From the cell containing the given text, extract its center point as (X, Y) coordinate. 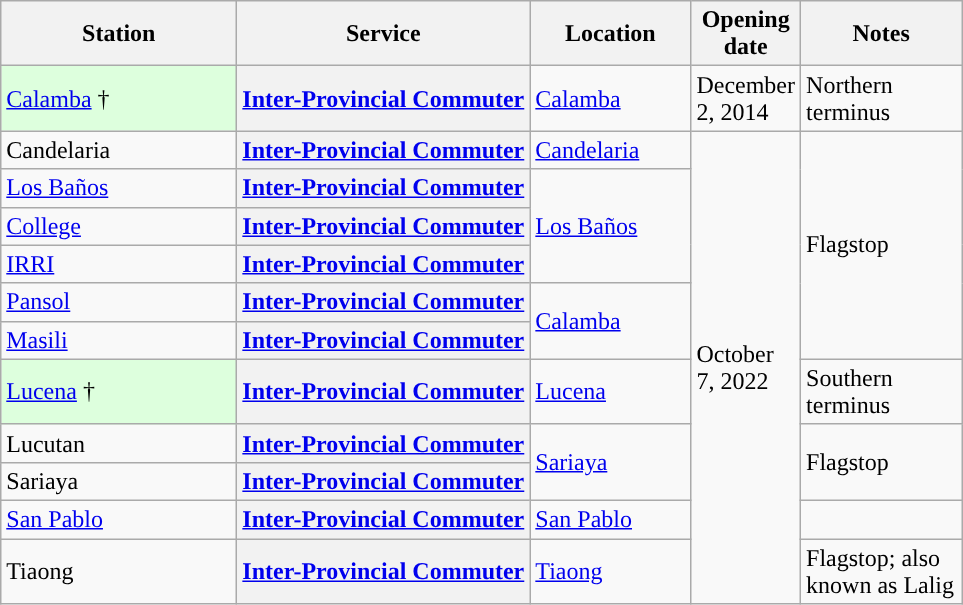
Lucena † (119, 392)
Calamba † (119, 98)
Service (384, 34)
Pansol (119, 302)
December 2, 2014 (746, 98)
October 7, 2022 (746, 368)
Masili (119, 340)
College (119, 226)
Southern terminus (882, 392)
Location (610, 34)
Opening date (746, 34)
Flagstop; also known as Lalig (882, 570)
Lucutan (119, 443)
Notes (882, 34)
Lucena (610, 392)
IRRI (119, 264)
Northern terminus (882, 98)
Station (119, 34)
